Detect which cell encompasses the target text, then output its [x, y] center coordinate. 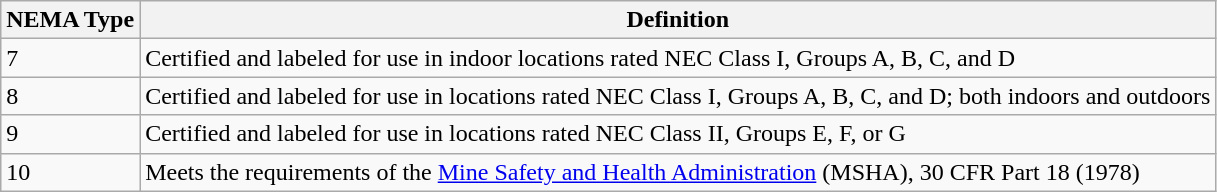
NEMA Type [70, 20]
Certified and labeled for use in locations rated NEC Class II, Groups E, F, or G [678, 134]
7 [70, 58]
Certified and labeled for use in indoor locations rated NEC Class I, Groups A, B, C, and D [678, 58]
8 [70, 96]
Definition [678, 20]
10 [70, 172]
Meets the requirements of the Mine Safety and Health Administration (MSHA), 30 CFR Part 18 (1978) [678, 172]
9 [70, 134]
Certified and labeled for use in locations rated NEC Class I, Groups A, B, C, and D; both indoors and outdoors [678, 96]
